Return the [X, Y] coordinate for the center point of the cell that contains the specified text.  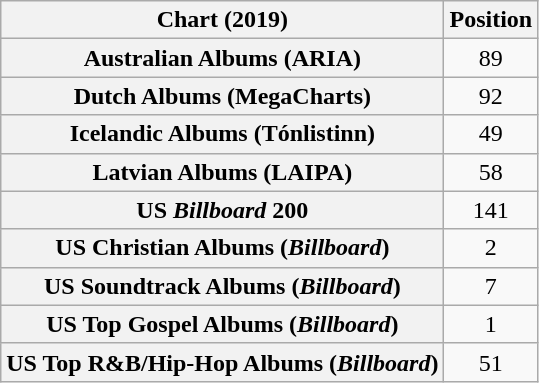
7 [491, 286]
US Top Gospel Albums (Billboard) [222, 324]
141 [491, 210]
1 [491, 324]
49 [491, 134]
Dutch Albums (MegaCharts) [222, 96]
US Christian Albums (Billboard) [222, 248]
2 [491, 248]
US Soundtrack Albums (Billboard) [222, 286]
US Top R&B/Hip-Hop Albums (Billboard) [222, 362]
92 [491, 96]
US Billboard 200 [222, 210]
Icelandic Albums (Tónlistinn) [222, 134]
Australian Albums (ARIA) [222, 58]
51 [491, 362]
Latvian Albums (LAIPA) [222, 172]
Chart (2019) [222, 20]
58 [491, 172]
89 [491, 58]
Position [491, 20]
